Provide the (x, y) coordinate of the cell's center where the given text is located.  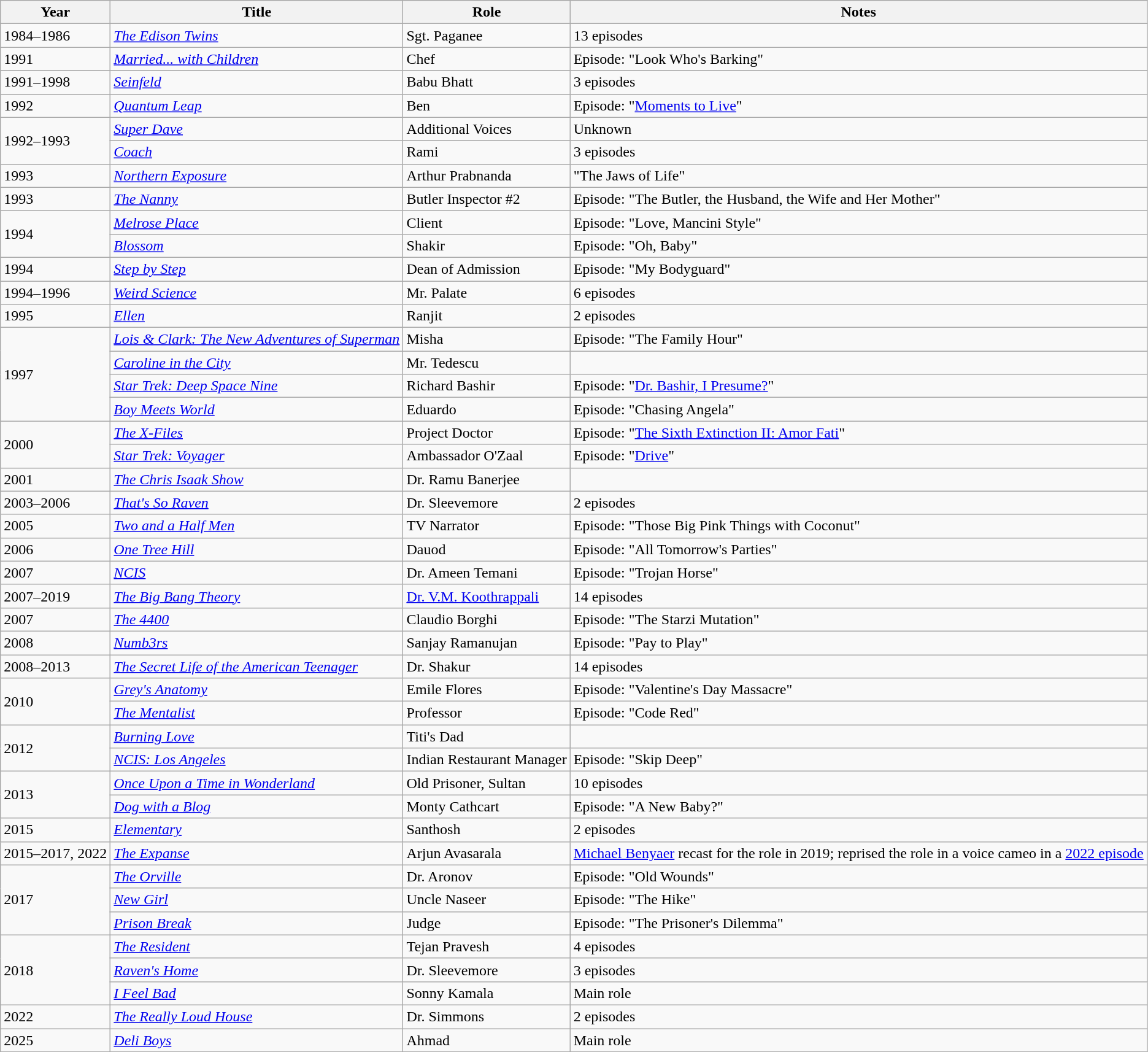
Titi's Dad (487, 737)
Once Upon a Time in Wonderland (256, 783)
1995 (55, 316)
Elementary (256, 830)
Dog with a Blog (256, 806)
2007–2019 (55, 596)
Sanjay Ramanujan (487, 643)
Title (256, 12)
Ranjit (487, 316)
Old Prisoner, Sultan (487, 783)
New Girl (256, 900)
2012 (55, 748)
Unknown (858, 129)
Claudio Borghi (487, 619)
Professor (487, 713)
2013 (55, 795)
Dr. Aronov (487, 876)
Chef (487, 59)
Star Trek: Deep Space Nine (256, 386)
Step by Step (256, 269)
Weird Science (256, 293)
Episode: "Trojan Horse" (858, 573)
Prison Break (256, 923)
Caroline in the City (256, 363)
The Really Loud House (256, 1016)
Episode: "The Family Hour" (858, 339)
Dr. Ramu Banerjee (487, 479)
Arjun Avasarala (487, 853)
The Expanse (256, 853)
Ben (487, 106)
Episode: "Chasing Angela" (858, 409)
1991 (55, 59)
NCIS (256, 573)
Episode: "The Sixth Extinction II: Amor Fati" (858, 433)
Notes (858, 12)
Numb3rs (256, 643)
Quantum Leap (256, 106)
The Resident (256, 946)
Uncle Naseer (487, 900)
2006 (55, 549)
2010 (55, 702)
Sgt. Paganee (487, 36)
Rami (487, 152)
1984–1986 (55, 36)
Michael Benyaer recast for the role in 2019; reprised the role in a voice cameo in a 2022 episode (858, 853)
I Feel Bad (256, 993)
Eduardo (487, 409)
Role (487, 12)
Sonny Kamala (487, 993)
Shakir (487, 246)
1997 (55, 374)
Burning Love (256, 737)
13 episodes (858, 36)
Melrose Place (256, 222)
Episode: "Pay to Play" (858, 643)
Raven's Home (256, 970)
Dauod (487, 549)
Santhosh (487, 830)
Dr. Simmons (487, 1016)
Blossom (256, 246)
Episode: "Look Who's Barking" (858, 59)
Emile Flores (487, 690)
2015 (55, 830)
Dean of Admission (487, 269)
2000 (55, 444)
Arthur Prabnanda (487, 176)
The Edison Twins (256, 36)
The Big Bang Theory (256, 596)
Misha (487, 339)
The Mentalist (256, 713)
4 episodes (858, 946)
Dr. V.M. Koothrappali (487, 596)
Episode: "Moments to Live" (858, 106)
Ambassador O'Zaal (487, 456)
2001 (55, 479)
Coach (256, 152)
1994–1996 (55, 293)
Lois & Clark: The New Adventures of Superman (256, 339)
6 episodes (858, 293)
Project Doctor (487, 433)
TV Narrator (487, 526)
Deli Boys (256, 1040)
Episode: "Oh, Baby" (858, 246)
Star Trek: Voyager (256, 456)
Episode: "Love, Mancini Style" (858, 222)
Episode: "The Starzi Mutation" (858, 619)
Episode: "Those Big Pink Things with Coconut" (858, 526)
2015–2017, 2022 (55, 853)
Seinfeld (256, 82)
Richard Bashir (487, 386)
The X-Files (256, 433)
Ellen (256, 316)
2005 (55, 526)
Babu Bhatt (487, 82)
Northern Exposure (256, 176)
"The Jaws of Life" (858, 176)
The Orville (256, 876)
Episode: "Dr. Bashir, I Presume?" (858, 386)
Client (487, 222)
2022 (55, 1016)
Two and a Half Men (256, 526)
NCIS: Los Angeles (256, 760)
Episode: "All Tomorrow's Parties" (858, 549)
Episode: "The Prisoner's Dilemma" (858, 923)
2008–2013 (55, 666)
Indian Restaurant Manager (487, 760)
1992 (55, 106)
10 episodes (858, 783)
The 4400 (256, 619)
2018 (55, 970)
Episode: "Skip Deep" (858, 760)
2003–2006 (55, 503)
1992–1993 (55, 141)
Grey's Anatomy (256, 690)
Monty Cathcart (487, 806)
Episode: "Valentine's Day Massacre" (858, 690)
Episode: "Old Wounds" (858, 876)
1991–1998 (55, 82)
Episode: "Code Red" (858, 713)
2017 (55, 900)
The Secret Life of the American Teenager (256, 666)
Judge (487, 923)
Ahmad (487, 1040)
Mr. Tedescu (487, 363)
Tejan Pravesh (487, 946)
Episode: "The Butler, the Husband, the Wife and Her Mother" (858, 199)
Mr. Palate (487, 293)
2008 (55, 643)
Year (55, 12)
Episode: "A New Baby?" (858, 806)
Super Dave (256, 129)
That's So Raven (256, 503)
Additional Voices (487, 129)
Married... with Children (256, 59)
Episode: "The Hike" (858, 900)
Episode: "Drive" (858, 456)
The Nanny (256, 199)
Butler Inspector #2 (487, 199)
The Chris Isaak Show (256, 479)
2025 (55, 1040)
Dr. Ameen Temani (487, 573)
Boy Meets World (256, 409)
Dr. Shakur (487, 666)
Episode: "My Bodyguard" (858, 269)
One Tree Hill (256, 549)
